Detect which cell encompasses the target text, then output its (X, Y) center coordinate. 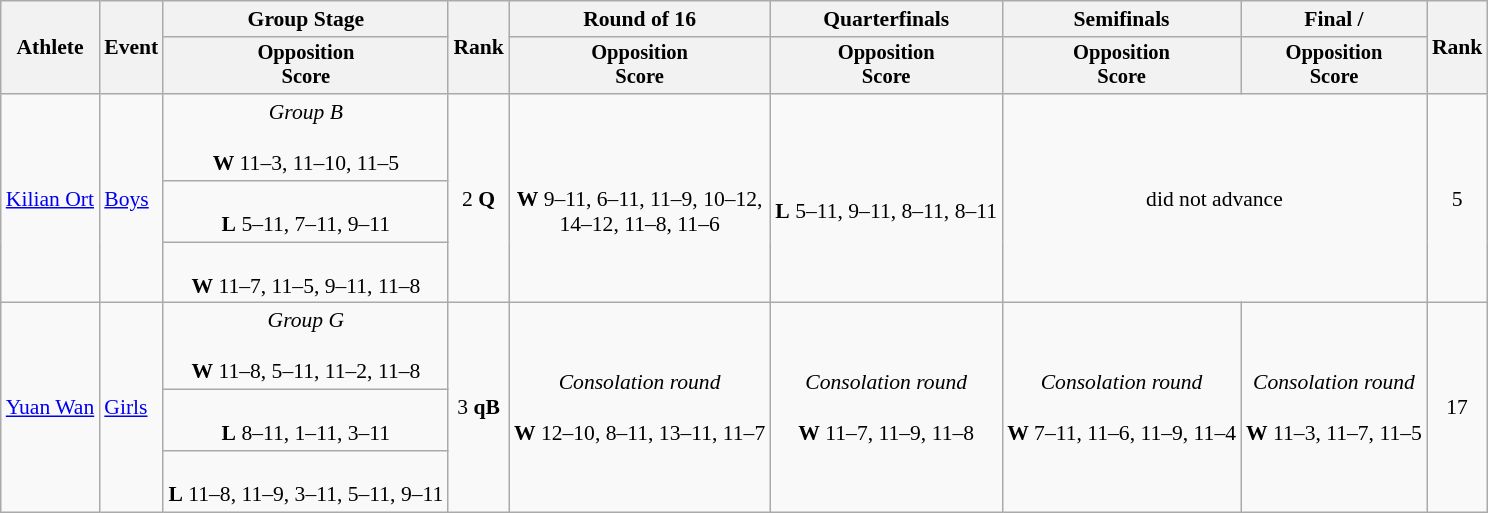
Yuan Wan (50, 408)
Final / (1334, 19)
Group BW 11–3, 11–10, 11–5 (306, 138)
L 5–11, 7–11, 9–11 (306, 212)
Semifinals (1122, 19)
17 (1458, 408)
Round of 16 (640, 19)
L 11–8, 11–9, 3–11, 5–11, 9–11 (306, 482)
Athlete (50, 48)
3 qB (478, 408)
Consolation roundW 11–7, 11–9, 11–8 (886, 408)
5 (1458, 198)
Consolation roundW 12–10, 8–11, 13–11, 11–7 (640, 408)
L 5–11, 9–11, 8–11, 8–11 (886, 198)
Quarterfinals (886, 19)
Group Stage (306, 19)
L 8–11, 1–11, 3–11 (306, 420)
2 Q (478, 198)
Event (131, 48)
Girls (131, 408)
Group GW 11–8, 5–11, 11–2, 11–8 (306, 346)
Consolation roundW 11–3, 11–7, 11–5 (1334, 408)
Consolation roundW 7–11, 11–6, 11–9, 11–4 (1122, 408)
did not advance (1214, 198)
W 11–7, 11–5, 9–11, 11–8 (306, 272)
Kilian Ort (50, 198)
W 9–11, 6–11, 11–9, 10–12,14–12, 11–8, 11–6 (640, 198)
Boys (131, 198)
